Capture the cell that displays the provided text and extract its (x, y) central coordinate. 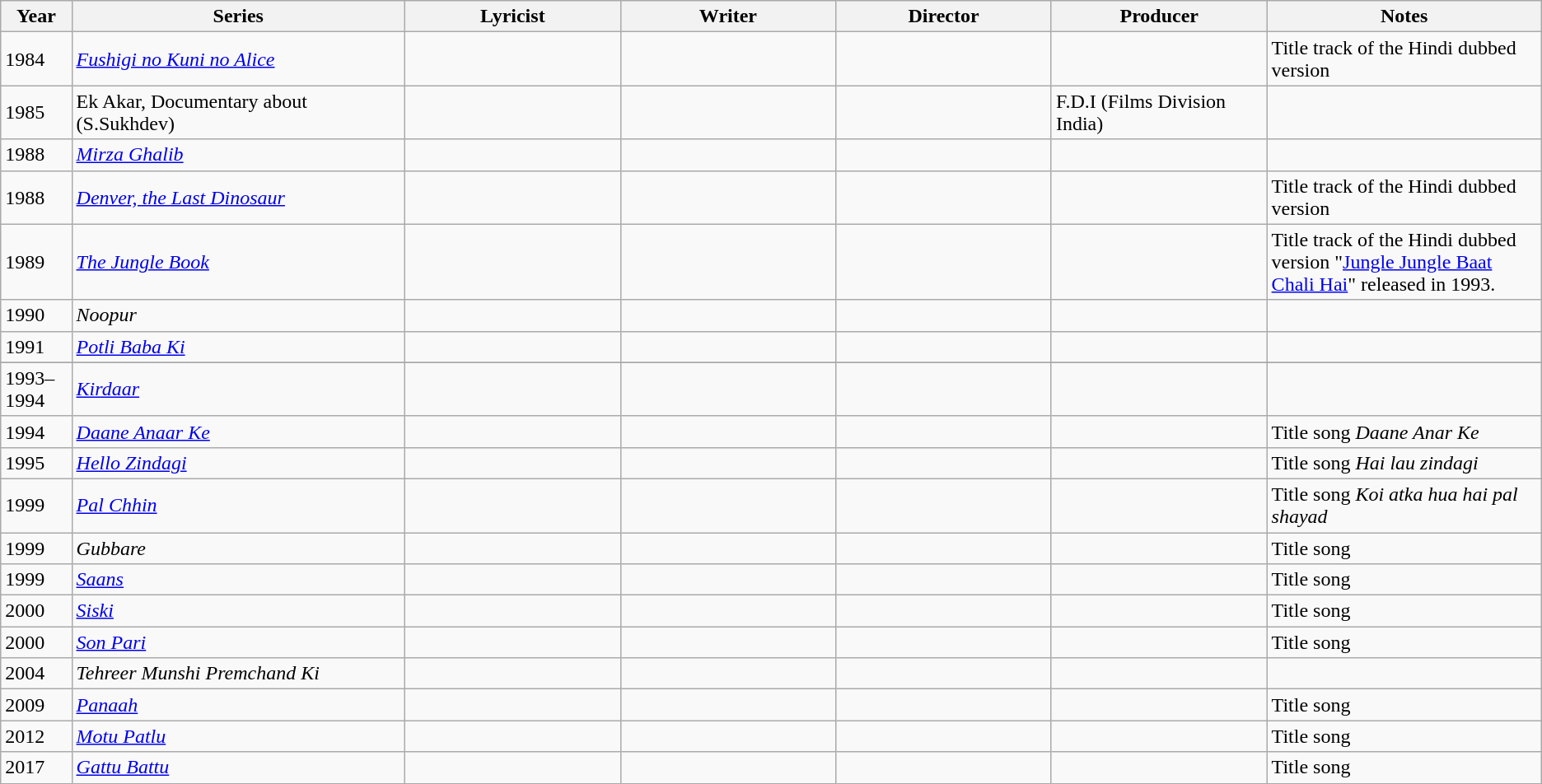
Son Pari (238, 642)
Kirdaar (238, 389)
1985 (36, 112)
Title song Koi atka hua hai pal shayad (1404, 506)
2012 (36, 736)
Title song Hai lau zindagi (1404, 463)
Gattu Battu (238, 768)
1995 (36, 463)
Lyricist (512, 16)
Title song Daane Anar Ke (1404, 432)
Notes (1404, 16)
Potli Baba Ki (238, 347)
Series (238, 16)
Denver, the Last Dinosaur (238, 198)
1984 (36, 59)
Ek Akar, Documentary about (S.Sukhdev) (238, 112)
2004 (36, 674)
Producer (1159, 16)
1990 (36, 315)
1993–1994 (36, 389)
Noopur (238, 315)
Writer (728, 16)
1989 (36, 262)
2009 (36, 705)
Director (944, 16)
Fushigi no Kuni no Alice (238, 59)
F.D.I (Films Division India) (1159, 112)
Gubbare (238, 548)
2017 (36, 768)
Siski (238, 611)
Tehreer Munshi Premchand Ki (238, 674)
Motu Patlu (238, 736)
Title track of the Hindi dubbed version "Jungle Jungle Baat Chali Hai" released in 1993. (1404, 262)
Daane Anaar Ke (238, 432)
The Jungle Book (238, 262)
1994 (36, 432)
Year (36, 16)
Pal Chhin (238, 506)
Panaah (238, 705)
Hello Zindagi (238, 463)
1991 (36, 347)
Saans (238, 580)
Mirza Ghalib (238, 155)
